Locate the cell with the specified text and output its (X, Y) center coordinate. 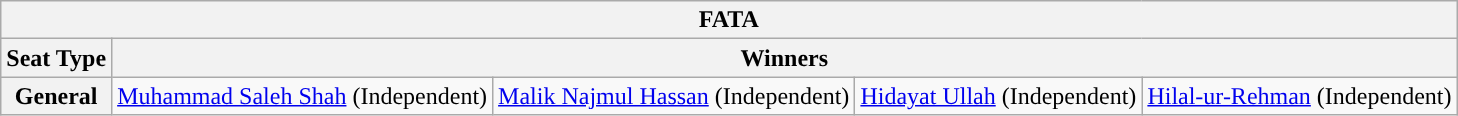
Winners (784, 58)
Hidayat Ullah (Independent) (998, 96)
Seat Type (56, 58)
Muhammad Saleh Shah (Independent) (302, 96)
FATA (729, 20)
Hilal-ur-Rehman (Independent) (1300, 96)
General (56, 96)
Malik Najmul Hassan (Independent) (674, 96)
